Identify which cell holds the provided text, then report its [x, y] central coordinate. 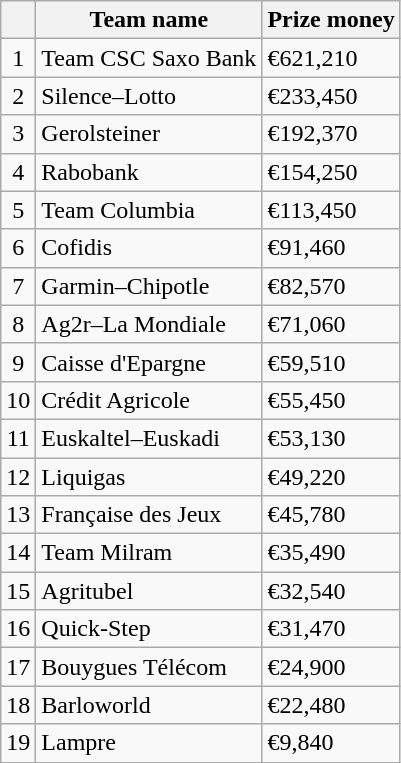
1 [18, 58]
Caisse d'Epargne [149, 362]
15 [18, 591]
€9,840 [331, 743]
€45,780 [331, 515]
Gerolsteiner [149, 134]
Euskaltel–Euskadi [149, 438]
Team Columbia [149, 210]
Garmin–Chipotle [149, 286]
11 [18, 438]
14 [18, 553]
17 [18, 667]
€35,490 [331, 553]
Quick-Step [149, 629]
9 [18, 362]
Team name [149, 20]
18 [18, 705]
Cofidis [149, 248]
Rabobank [149, 172]
€154,250 [331, 172]
Bouygues Télécom [149, 667]
Lampre [149, 743]
Ag2r–La Mondiale [149, 324]
Liquigas [149, 477]
7 [18, 286]
Prize money [331, 20]
19 [18, 743]
€59,510 [331, 362]
€31,470 [331, 629]
Silence–Lotto [149, 96]
€24,900 [331, 667]
€53,130 [331, 438]
€71,060 [331, 324]
€91,460 [331, 248]
4 [18, 172]
8 [18, 324]
€49,220 [331, 477]
€22,480 [331, 705]
€55,450 [331, 400]
6 [18, 248]
€233,450 [331, 96]
Française des Jeux [149, 515]
Team Milram [149, 553]
€192,370 [331, 134]
13 [18, 515]
3 [18, 134]
Team CSC Saxo Bank [149, 58]
10 [18, 400]
5 [18, 210]
Barloworld [149, 705]
12 [18, 477]
Agritubel [149, 591]
€621,210 [331, 58]
€32,540 [331, 591]
€82,570 [331, 286]
16 [18, 629]
2 [18, 96]
Crédit Agricole [149, 400]
€113,450 [331, 210]
